Locate the cell with the specified text and output its (X, Y) center coordinate. 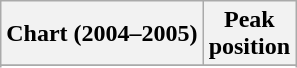
Chart (2004–2005) (102, 34)
Peakposition (249, 34)
